From the cell containing the given text, extract its center point as [x, y] coordinate. 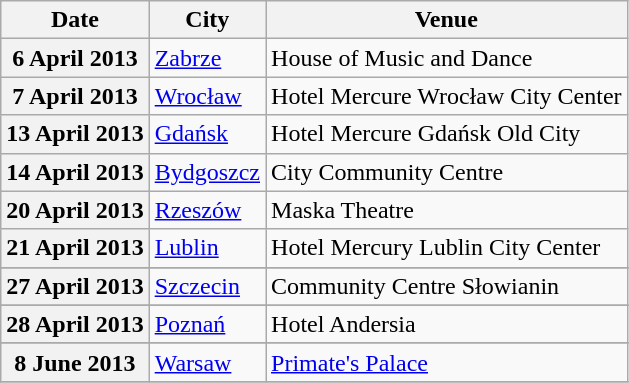
Hotel Mercure Wrocław City Center [447, 96]
14 April 2013 [75, 172]
House of Music and Dance [447, 58]
21 April 2013 [75, 248]
Venue [447, 20]
8 June 2013 [75, 362]
Date [75, 20]
Szczecin [207, 286]
Maska Theatre [447, 210]
Hotel Mercury Lublin City Center [447, 248]
Poznań [207, 324]
Lublin [207, 248]
Hotel Mercure Gdańsk Old City [447, 134]
City [207, 20]
Warsaw [207, 362]
Zabrze [207, 58]
Gdańsk [207, 134]
City Community Centre [447, 172]
28 April 2013 [75, 324]
Bydgoszcz [207, 172]
6 April 2013 [75, 58]
27 April 2013 [75, 286]
13 April 2013 [75, 134]
Rzeszów [207, 210]
20 April 2013 [75, 210]
Wrocław [207, 96]
Community Centre Słowianin [447, 286]
Primate's Palace [447, 362]
Hotel Andersia [447, 324]
7 April 2013 [75, 96]
